Return [x, y] of the center of cell containing provided text 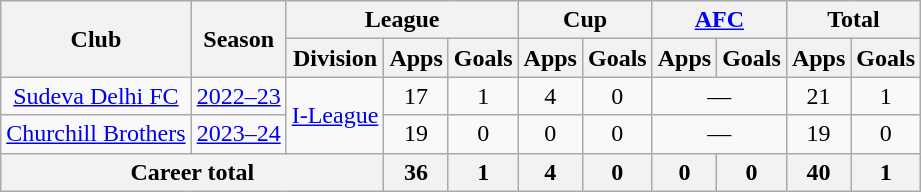
21 [818, 96]
40 [818, 172]
Churchill Brothers [96, 134]
Season [238, 39]
36 [416, 172]
Total [853, 20]
2022–23 [238, 96]
AFC [719, 20]
2023–24 [238, 134]
Division [335, 58]
I-League [335, 115]
Cup [585, 20]
League [402, 20]
Career total [192, 172]
Club [96, 39]
17 [416, 96]
Sudeva Delhi FC [96, 96]
